Find where the given text appears and provide that cell's center as (x, y) coordinate. 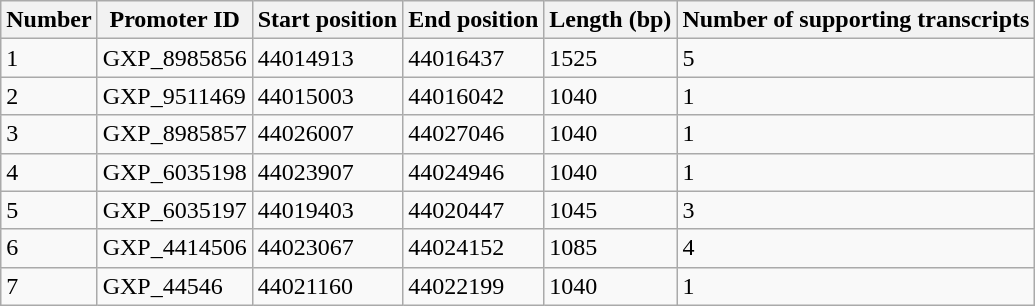
GXP_8985856 (174, 58)
GXP_4414506 (174, 248)
44020447 (474, 210)
44014913 (327, 58)
44026007 (327, 134)
44021160 (327, 286)
2 (49, 96)
GXP_8985857 (174, 134)
44022199 (474, 286)
44019403 (327, 210)
6 (49, 248)
GXP_6035197 (174, 210)
1085 (610, 248)
Promoter ID (174, 20)
44024152 (474, 248)
44027046 (474, 134)
Start position (327, 20)
Number (49, 20)
44024946 (474, 172)
7 (49, 286)
End position (474, 20)
44016437 (474, 58)
1045 (610, 210)
GXP_6035198 (174, 172)
GXP_44546 (174, 286)
GXP_9511469 (174, 96)
44023907 (327, 172)
44016042 (474, 96)
44023067 (327, 248)
44015003 (327, 96)
Length (bp) (610, 20)
Number of supporting transcripts (856, 20)
1525 (610, 58)
